Locate the cell with the specified text and output its [X, Y] center coordinate. 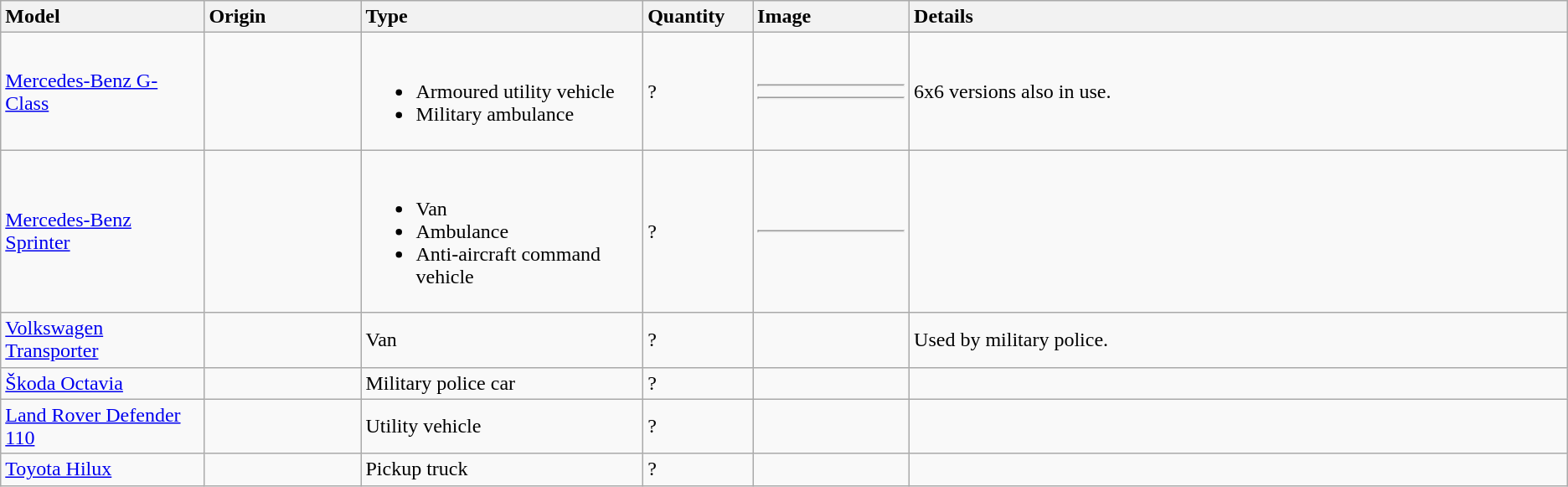
Land Rover Defender 110 [102, 426]
Pickup truck [503, 469]
Image [831, 17]
Quantity [699, 17]
Mercedes-Benz Sprinter [102, 231]
Type [503, 17]
Military police car [503, 383]
Toyota Hilux [102, 469]
6x6 versions also in use. [1239, 91]
Used by military police. [1239, 340]
Armoured utility vehicleMilitary ambulance [503, 91]
Utility vehicle [503, 426]
Mercedes-Benz G-Class [102, 91]
Details [1239, 17]
Volkswagen Transporter [102, 340]
Origin [283, 17]
VanAmbulanceAnti-aircraft command vehicle [503, 231]
Škoda Octavia [102, 383]
Van [503, 340]
Model [102, 17]
